Return [x, y] of the center of cell containing provided text 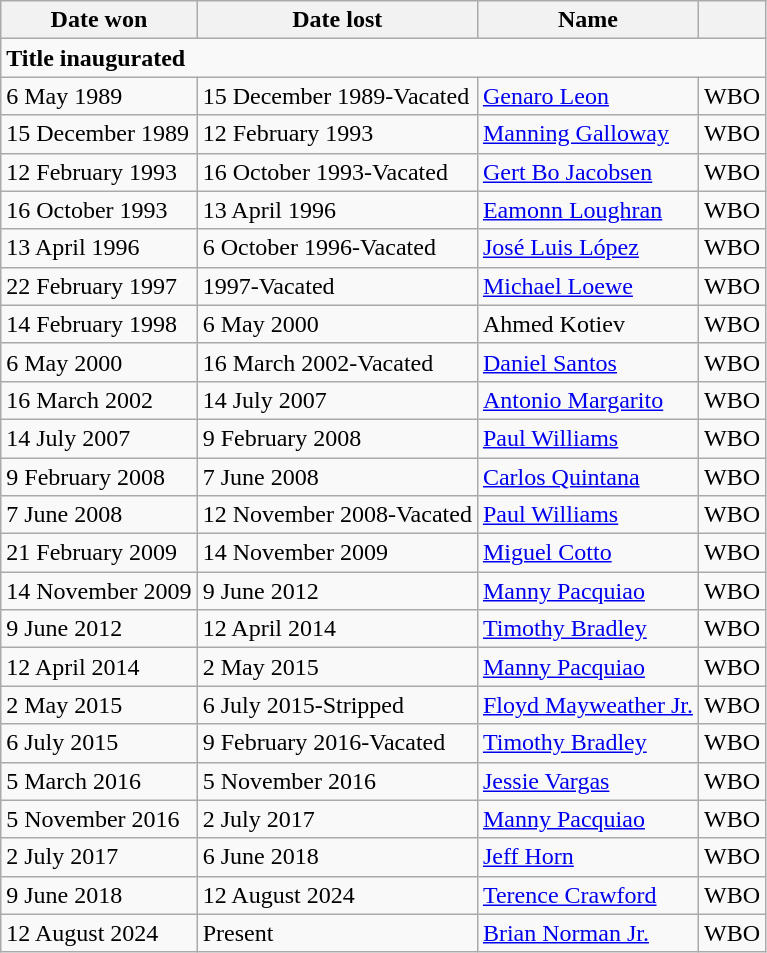
6 June 2018 [337, 857]
16 March 2002 [99, 400]
Jeff Horn [588, 857]
9 February 2016-Vacated [337, 743]
Date won [99, 20]
6 May 1989 [99, 96]
Name [588, 20]
Gert Bo Jacobsen [588, 172]
Michael Loewe [588, 286]
Date lost [337, 20]
15 December 1989-Vacated [337, 96]
Manning Galloway [588, 134]
Jessie Vargas [588, 781]
Daniel Santos [588, 362]
Carlos Quintana [588, 477]
1997-Vacated [337, 286]
Ahmed Kotiev [588, 324]
15 December 1989 [99, 134]
6 October 1996-Vacated [337, 248]
Terence Crawford [588, 895]
22 February 1997 [99, 286]
16 October 1993-Vacated [337, 172]
Title inaugurated [384, 58]
21 February 2009 [99, 553]
16 October 1993 [99, 210]
14 February 1998 [99, 324]
Floyd Mayweather Jr. [588, 705]
6 July 2015 [99, 743]
9 June 2018 [99, 895]
Brian Norman Jr. [588, 933]
Antonio Margarito [588, 400]
5 March 2016 [99, 781]
Present [337, 933]
6 July 2015-Stripped [337, 705]
Miguel Cotto [588, 553]
16 March 2002-Vacated [337, 362]
12 November 2008-Vacated [337, 515]
José Luis López [588, 248]
Genaro Leon [588, 96]
Eamonn Loughran [588, 210]
